Output the [x, y] coordinate of the center of the cell containing the given text.  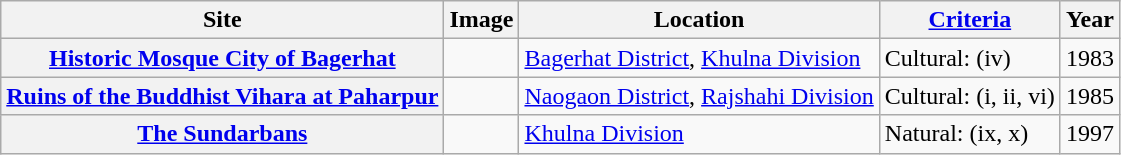
Natural: (ix, x) [970, 134]
Ruins of the Buddhist Vihara at Paharpur [222, 96]
1985 [1090, 96]
Location [699, 20]
1997 [1090, 134]
Naogaon District, Rajshahi Division [699, 96]
Criteria [970, 20]
Image [482, 20]
Year [1090, 20]
Khulna Division [699, 134]
1983 [1090, 58]
Bagerhat District, Khulna Division [699, 58]
The Sundarbans [222, 134]
Historic Mosque City of Bagerhat [222, 58]
Cultural: (i, ii, vi) [970, 96]
Site [222, 20]
Cultural: (iv) [970, 58]
